From the cell containing the given text, extract its center point as (X, Y) coordinate. 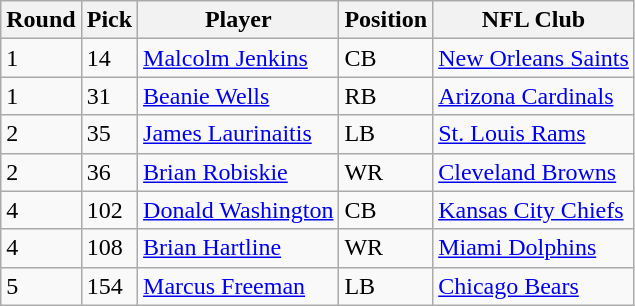
Cleveland Browns (534, 172)
Brian Robiskie (238, 172)
Marcus Freeman (238, 286)
James Laurinaitis (238, 134)
St. Louis Rams (534, 134)
5 (41, 286)
Round (41, 20)
RB (386, 96)
Brian Hartline (238, 248)
35 (109, 134)
Miami Dolphins (534, 248)
Kansas City Chiefs (534, 210)
108 (109, 248)
Player (238, 20)
31 (109, 96)
New Orleans Saints (534, 58)
Position (386, 20)
14 (109, 58)
Donald Washington (238, 210)
Pick (109, 20)
Malcolm Jenkins (238, 58)
36 (109, 172)
Beanie Wells (238, 96)
NFL Club (534, 20)
Chicago Bears (534, 286)
Arizona Cardinals (534, 96)
102 (109, 210)
154 (109, 286)
